Return (x, y) of the center of cell containing provided text 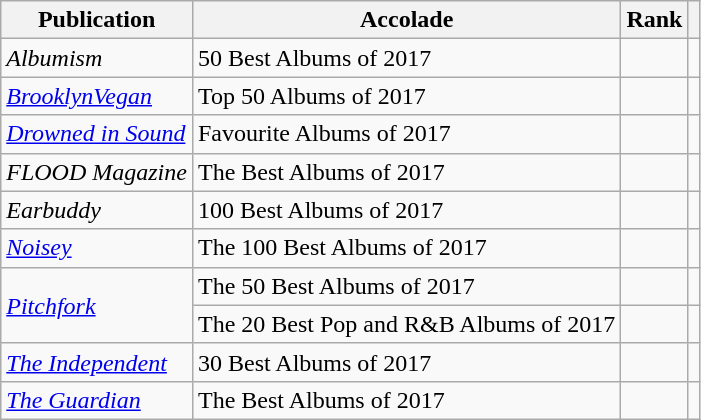
30 Best Albums of 2017 (406, 362)
Publication (97, 20)
Albumism (97, 58)
Top 50 Albums of 2017 (406, 96)
Favourite Albums of 2017 (406, 134)
Earbuddy (97, 210)
Noisey (97, 248)
FLOOD Magazine (97, 172)
The Guardian (97, 400)
The 20 Best Pop and R&B Albums of 2017 (406, 324)
100 Best Albums of 2017 (406, 210)
The Independent (97, 362)
Accolade (406, 20)
The 50 Best Albums of 2017 (406, 286)
Drowned in Sound (97, 134)
Rank (654, 20)
BrooklynVegan (97, 96)
The 100 Best Albums of 2017 (406, 248)
Pitchfork (97, 305)
50 Best Albums of 2017 (406, 58)
